Identify which cell holds the provided text, then report its [x, y] central coordinate. 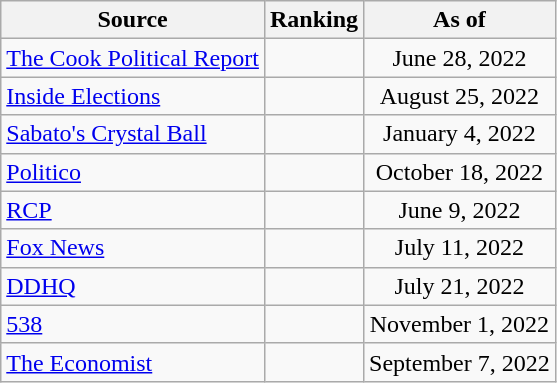
RCP [133, 210]
August 25, 2022 [460, 96]
538 [133, 324]
Source [133, 20]
January 4, 2022 [460, 134]
November 1, 2022 [460, 324]
As of [460, 20]
June 28, 2022 [460, 58]
Sabato's Crystal Ball [133, 134]
The Cook Political Report [133, 58]
October 18, 2022 [460, 172]
Ranking [314, 20]
Politico [133, 172]
July 21, 2022 [460, 286]
Inside Elections [133, 96]
DDHQ [133, 286]
July 11, 2022 [460, 248]
June 9, 2022 [460, 210]
The Economist [133, 362]
Fox News [133, 248]
September 7, 2022 [460, 362]
